Output the [X, Y] coordinate of the center of the cell containing the given text.  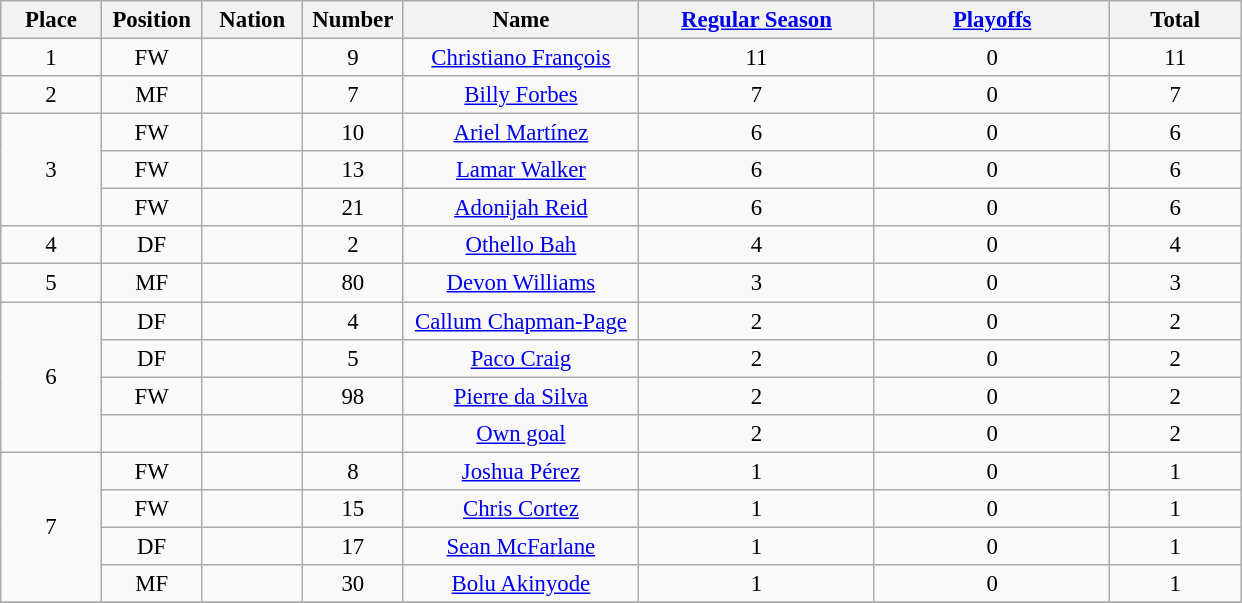
Chris Cortez [521, 509]
10 [354, 133]
Bolu Akinyode [521, 584]
17 [354, 546]
Total [1176, 20]
Sean McFarlane [521, 546]
Lamar Walker [521, 170]
13 [354, 170]
9 [354, 58]
Devon Williams [521, 283]
Othello Bah [521, 245]
Playoffs [992, 20]
30 [354, 584]
Ariel Martínez [521, 133]
80 [354, 283]
Number [354, 20]
Adonijah Reid [521, 208]
Regular Season [757, 20]
Place [52, 20]
Joshua Pérez [521, 471]
Name [521, 20]
Own goal [521, 433]
Pierre da Silva [521, 396]
Position [152, 20]
Nation [252, 20]
Christiano François [521, 58]
Paco Craig [521, 358]
Billy Forbes [521, 95]
Callum Chapman-Page [521, 321]
98 [354, 396]
15 [354, 509]
8 [354, 471]
21 [354, 208]
